For the text-containing cell, return its midpoint in (x, y) coordinate format. 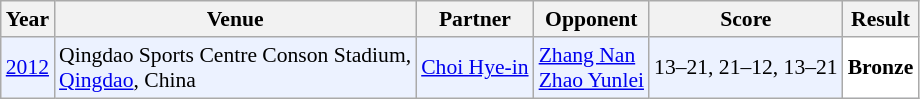
Bronze (881, 68)
Result (881, 19)
2012 (28, 68)
Partner (474, 19)
Opponent (592, 19)
Venue (235, 19)
Year (28, 19)
Choi Hye-in (474, 68)
Zhang Nan Zhao Yunlei (592, 68)
13–21, 21–12, 13–21 (746, 68)
Score (746, 19)
Qingdao Sports Centre Conson Stadium,Qingdao, China (235, 68)
